Search for the cell housing the specified text and yield its [X, Y] center coordinate. 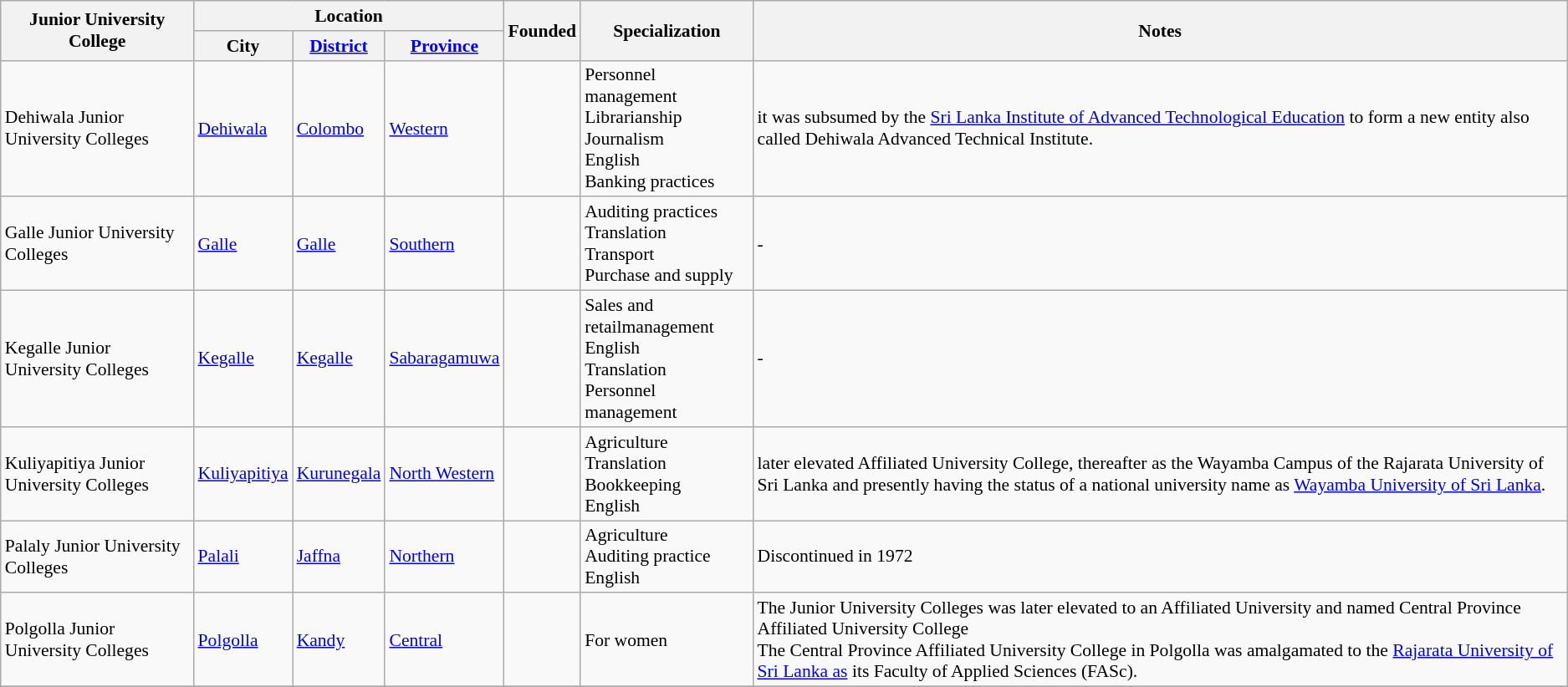
Founded [542, 30]
Polgolla Junior University Colleges [97, 640]
Kegalle Junior University Colleges [97, 359]
City [243, 46]
Colombo [340, 129]
Central [444, 640]
Palali [243, 557]
Sabaragamuwa [444, 359]
AgricultureAuditing practiceEnglish [667, 557]
Kurunegala [340, 474]
Junior University College [97, 30]
Dehiwala Junior University Colleges [97, 129]
Northern [444, 557]
Location [350, 16]
District [340, 46]
Discontinued in 1972 [1161, 557]
Specialization [667, 30]
Southern [444, 244]
Dehiwala [243, 129]
Polgolla [243, 640]
Kuliyapitiya [243, 474]
North Western [444, 474]
Kandy [340, 640]
Auditing practicesTranslationTransportPurchase and supply [667, 244]
Western [444, 129]
Jaffna [340, 557]
Sales and retailmanagementEnglishTranslationPersonnel management [667, 359]
Personnel managementLibrarianshipJournalismEnglishBanking practices [667, 129]
Galle Junior University Colleges [97, 244]
Province [444, 46]
AgricultureTranslationBookkeepingEnglish [667, 474]
Palaly Junior University Colleges [97, 557]
For women [667, 640]
Notes [1161, 30]
Kuliyapitiya Junior University Colleges [97, 474]
